For the text-containing cell, return its midpoint in [x, y] coordinate format. 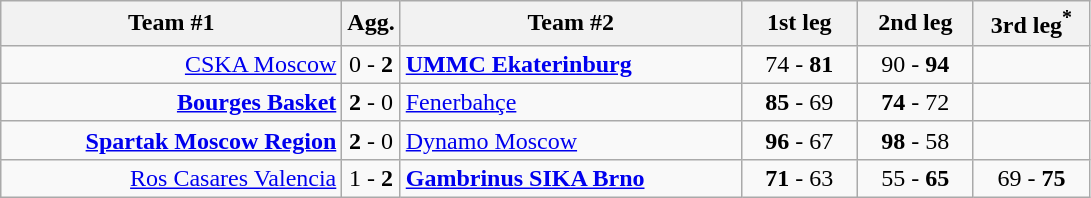
UMMC Ekaterinburg [570, 64]
55 - 65 [915, 178]
Team #1 [172, 24]
0 - 2 [371, 64]
98 - 58 [915, 140]
Fenerbahçe [570, 102]
Ros Casares Valencia [172, 178]
Gambrinus SIKA Brno [570, 178]
1st leg [799, 24]
Team #2 [570, 24]
Agg. [371, 24]
Spartak Moscow Region [172, 140]
74 - 72 [915, 102]
1 - 2 [371, 178]
69 - 75 [1031, 178]
Bourges Basket [172, 102]
96 - 67 [799, 140]
90 - 94 [915, 64]
Dynamo Moscow [570, 140]
3rd leg* [1031, 24]
2nd leg [915, 24]
CSKA Moscow [172, 64]
71 - 63 [799, 178]
74 - 81 [799, 64]
85 - 69 [799, 102]
